Identify which cell holds the provided text, then report its (X, Y) central coordinate. 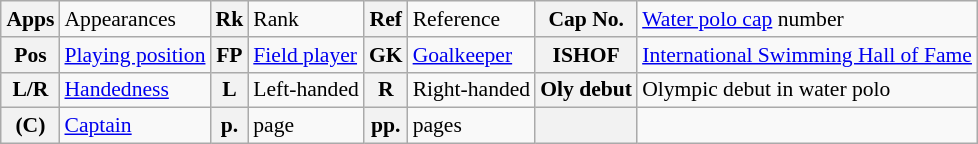
Rk (230, 19)
Captain (134, 126)
(C) (30, 126)
Reference (472, 19)
Field player (306, 55)
page (306, 126)
L (230, 90)
ISHOF (586, 55)
Rank (306, 19)
Apps (30, 19)
Handedness (134, 90)
GK (386, 55)
Cap No. (586, 19)
p. (230, 126)
Water polo cap number (807, 19)
Goalkeeper (472, 55)
Pos (30, 55)
pages (472, 126)
pp. (386, 126)
Right-handed (472, 90)
FP (230, 55)
Left-handed (306, 90)
Appearances (134, 19)
International Swimming Hall of Fame (807, 55)
Oly debut (586, 90)
Olympic debut in water polo (807, 90)
Ref (386, 19)
R (386, 90)
Playing position (134, 55)
L/R (30, 90)
